Provide the (X, Y) coordinate of the cell's center where the given text is located.  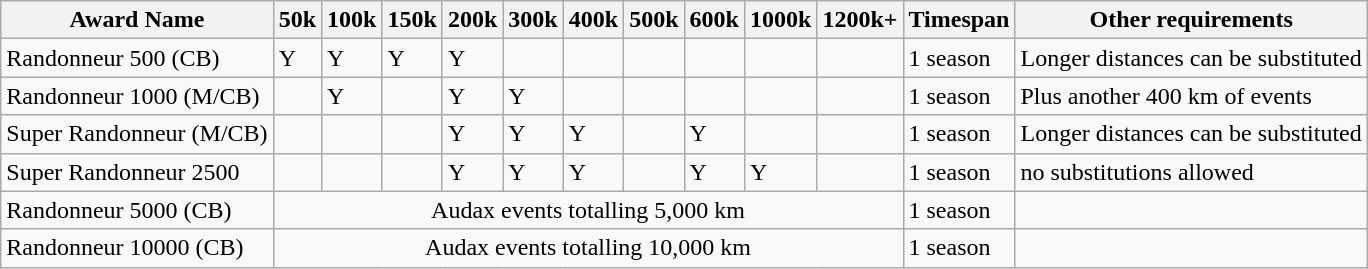
Super Randonneur (M/CB) (137, 134)
Plus another 400 km of events (1191, 96)
400k (593, 20)
Randonneur 500 (CB) (137, 58)
200k (472, 20)
Other requirements (1191, 20)
Randonneur 1000 (M/CB) (137, 96)
Randonneur 10000 (CB) (137, 248)
Audax events totalling 10,000 km (588, 248)
1200k+ (860, 20)
50k (297, 20)
Super Randonneur 2500 (137, 172)
Award Name (137, 20)
300k (533, 20)
500k (654, 20)
Randonneur 5000 (CB) (137, 210)
Audax events totalling 5,000 km (588, 210)
1000k (780, 20)
600k (714, 20)
150k (412, 20)
Timespan (959, 20)
100k (352, 20)
no substitutions allowed (1191, 172)
